Detect which cell encompasses the target text, then output its (X, Y) center coordinate. 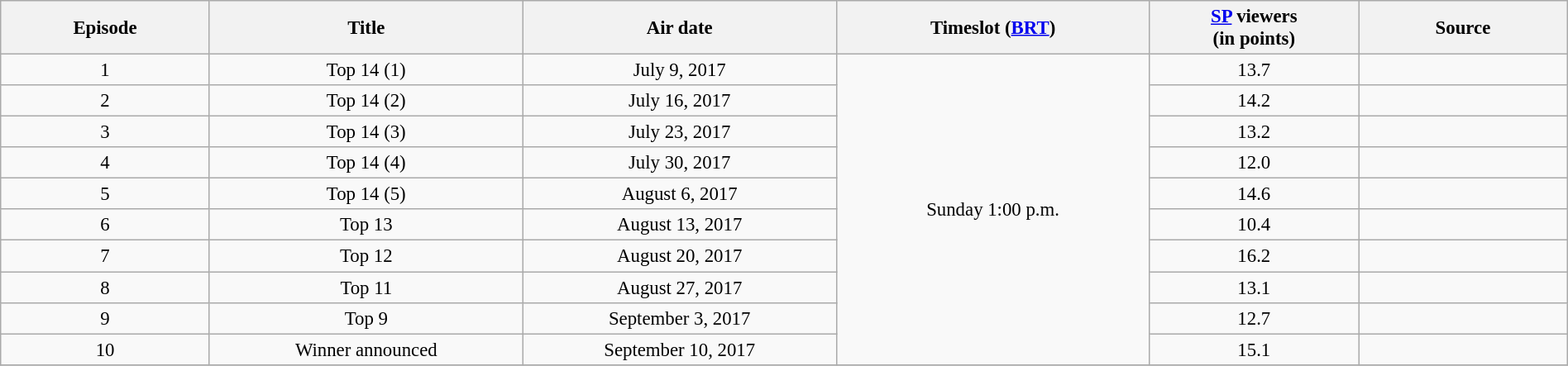
August 6, 2017 (680, 194)
Top 14 (4) (366, 163)
13.2 (1254, 132)
14.6 (1254, 194)
9 (106, 318)
2 (106, 101)
Winner announced (366, 349)
August 27, 2017 (680, 288)
5 (106, 194)
3 (106, 132)
Top 14 (1) (366, 70)
Source (1464, 28)
Air date (680, 28)
13.1 (1254, 288)
Top 9 (366, 318)
Title (366, 28)
Top 14 (2) (366, 101)
15.1 (1254, 349)
Top 14 (5) (366, 194)
Top 14 (3) (366, 132)
Episode (106, 28)
10.4 (1254, 226)
12.7 (1254, 318)
7 (106, 256)
13.7 (1254, 70)
4 (106, 163)
July 23, 2017 (680, 132)
12.0 (1254, 163)
July 9, 2017 (680, 70)
August 13, 2017 (680, 226)
SP viewers(in points) (1254, 28)
July 30, 2017 (680, 163)
1 (106, 70)
6 (106, 226)
July 16, 2017 (680, 101)
September 3, 2017 (680, 318)
August 20, 2017 (680, 256)
Timeslot (BRT) (992, 28)
14.2 (1254, 101)
September 10, 2017 (680, 349)
Top 13 (366, 226)
10 (106, 349)
16.2 (1254, 256)
8 (106, 288)
Sunday 1:00 p.m. (992, 210)
Top 11 (366, 288)
Top 12 (366, 256)
